Search for the cell housing the specified text and yield its [x, y] center coordinate. 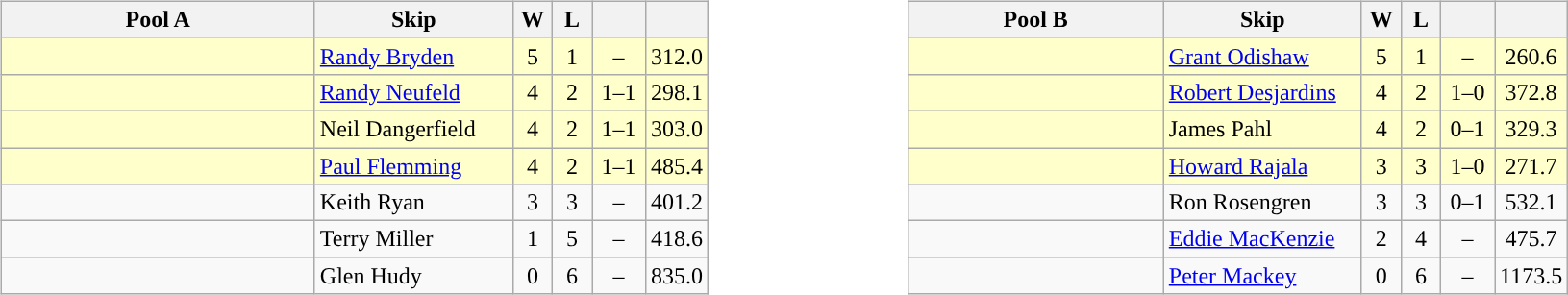
Glen Hudy [413, 276]
329.3 [1531, 129]
312.0 [677, 56]
835.0 [677, 276]
Pool B [1035, 19]
Keith Ryan [413, 203]
1173.5 [1531, 276]
Pool A [158, 19]
260.6 [1531, 56]
Terry Miller [413, 239]
372.8 [1531, 92]
Randy Neufeld [413, 92]
Howard Rajala [1262, 166]
Randy Bryden [413, 56]
401.2 [677, 203]
271.7 [1531, 166]
475.7 [1531, 239]
418.6 [677, 239]
532.1 [1531, 203]
Ron Rosengren [1262, 203]
Neil Dangerfield [413, 129]
Grant Odishaw [1262, 56]
298.1 [677, 92]
Paul Flemming [413, 166]
485.4 [677, 166]
Eddie MacKenzie [1262, 239]
James Pahl [1262, 129]
Robert Desjardins [1262, 92]
303.0 [677, 129]
Peter Mackey [1262, 276]
